Extract the [x, y] coordinate from the center of the cell holding the provided text.  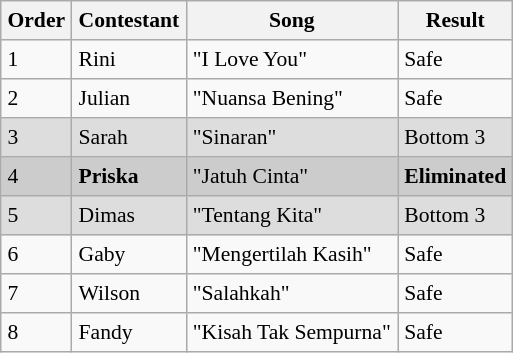
"Jatuh Cinta" [292, 176]
"Mengertilah Kasih" [292, 254]
Rini [129, 60]
4 [36, 176]
"Tentang Kita" [292, 216]
3 [36, 138]
2 [36, 98]
8 [36, 332]
Julian [129, 98]
Dimas [129, 216]
Priska [129, 176]
"Sinaran" [292, 138]
"I Love You" [292, 60]
1 [36, 60]
"Salahkah" [292, 294]
"Kisah Tak Sempurna" [292, 332]
Wilson [129, 294]
Gaby [129, 254]
Eliminated [456, 176]
"Nuansa Bening" [292, 98]
Fandy [129, 332]
7 [36, 294]
Result [456, 20]
6 [36, 254]
5 [36, 216]
Song [292, 20]
Order [36, 20]
Contestant [129, 20]
Sarah [129, 138]
